Extract the [x, y] coordinate from the center of the cell holding the provided text.  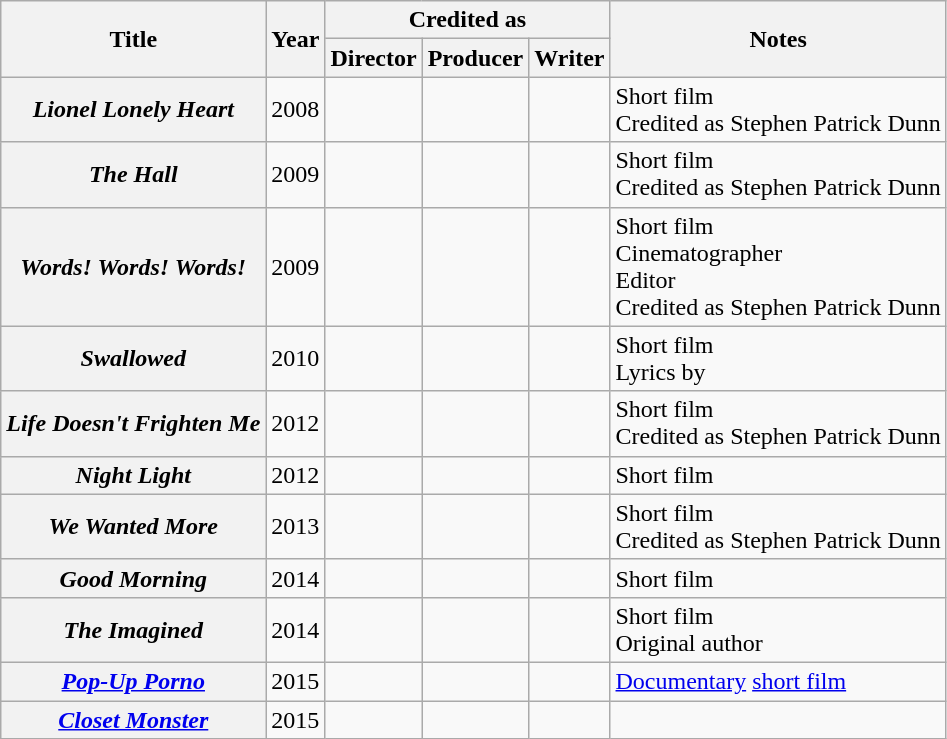
2013 [296, 526]
Closet Monster [134, 719]
The Hall [134, 174]
Notes [778, 39]
Night Light [134, 475]
We Wanted More [134, 526]
Year [296, 39]
Writer [570, 58]
Short filmLyrics by [778, 358]
The Imagined [134, 630]
Pop-Up Porno [134, 681]
Words! Words! Words! [134, 266]
Short filmOriginal author [778, 630]
Good Morning [134, 578]
Credited as [468, 20]
Documentary short film [778, 681]
2008 [296, 110]
Swallowed [134, 358]
2010 [296, 358]
Producer [476, 58]
Life Doesn't Frighten Me [134, 424]
Short filmCinematographerEditorCredited as Stephen Patrick Dunn [778, 266]
Director [374, 58]
Title [134, 39]
Lionel Lonely Heart [134, 110]
